Return [X, Y] of the center of cell containing provided text 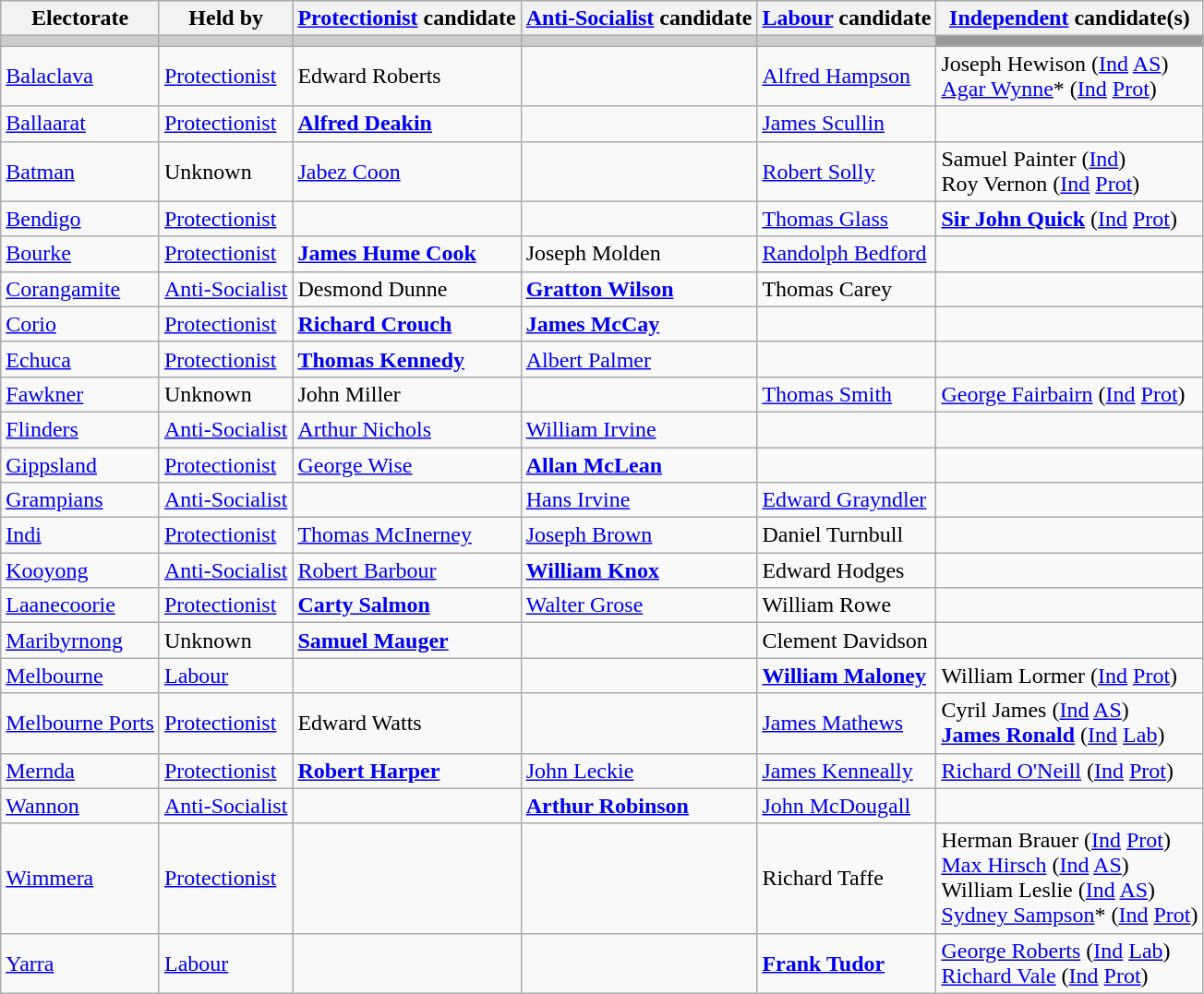
Edward Roberts [406, 76]
Batman [80, 172]
Daniel Turnbull [847, 535]
Richard Taffe [847, 879]
Herman Brauer (Ind Prot)Max Hirsch (Ind AS)William Leslie (Ind AS)Sydney Sampson* (Ind Prot) [1069, 879]
Alfred Deakin [406, 124]
Balaclava [80, 76]
Edward Grayndler [847, 500]
William Lormer (Ind Prot) [1069, 676]
Mernda [80, 771]
Joseph Molden [639, 254]
Held by [225, 18]
Flinders [80, 429]
Joseph Hewison (Ind AS)Agar Wynne* (Ind Prot) [1069, 76]
James Scullin [847, 124]
James Hume Cook [406, 254]
James McCay [639, 324]
George Roberts (Ind Lab)Richard Vale (Ind Prot) [1069, 964]
Corio [80, 324]
Samuel Painter (Ind)Roy Vernon (Ind Prot) [1069, 172]
Protectionist candidate [406, 18]
Thomas Carey [847, 289]
Albert Palmer [639, 359]
Electorate [80, 18]
Bourke [80, 254]
Laanecoorie [80, 605]
Grampians [80, 500]
James Mathews [847, 724]
Anti-Socialist candidate [639, 18]
Kooyong [80, 570]
Thomas Smith [847, 394]
John McDougall [847, 806]
William Rowe [847, 605]
Desmond Dunne [406, 289]
Alfred Hampson [847, 76]
Randolph Bedford [847, 254]
Arthur Nichols [406, 429]
Gratton Wilson [639, 289]
Clement Davidson [847, 641]
John Miller [406, 394]
William Irvine [639, 429]
Carty Salmon [406, 605]
Independent candidate(s) [1069, 18]
Gippsland [80, 464]
George Wise [406, 464]
Jabez Coon [406, 172]
Fawkner [80, 394]
George Fairbairn (Ind Prot) [1069, 394]
Thomas McInerney [406, 535]
Melbourne Ports [80, 724]
Robert Solly [847, 172]
Ballaarat [80, 124]
Robert Harper [406, 771]
Richard Crouch [406, 324]
Melbourne [80, 676]
Yarra [80, 964]
Robert Barbour [406, 570]
Cyril James (Ind AS)James Ronald (Ind Lab) [1069, 724]
James Kenneally [847, 771]
William Maloney [847, 676]
Frank Tudor [847, 964]
Samuel Mauger [406, 641]
Thomas Glass [847, 219]
Walter Grose [639, 605]
Richard O'Neill (Ind Prot) [1069, 771]
Bendigo [80, 219]
Joseph Brown [639, 535]
Maribyrnong [80, 641]
Hans Irvine [639, 500]
Echuca [80, 359]
John Leckie [639, 771]
Wimmera [80, 879]
Indi [80, 535]
Wannon [80, 806]
William Knox [639, 570]
Corangamite [80, 289]
Edward Watts [406, 724]
Thomas Kennedy [406, 359]
Allan McLean [639, 464]
Labour candidate [847, 18]
Edward Hodges [847, 570]
Arthur Robinson [639, 806]
Sir John Quick (Ind Prot) [1069, 219]
